Find where the given text appears and provide that cell's center as [x, y] coordinate. 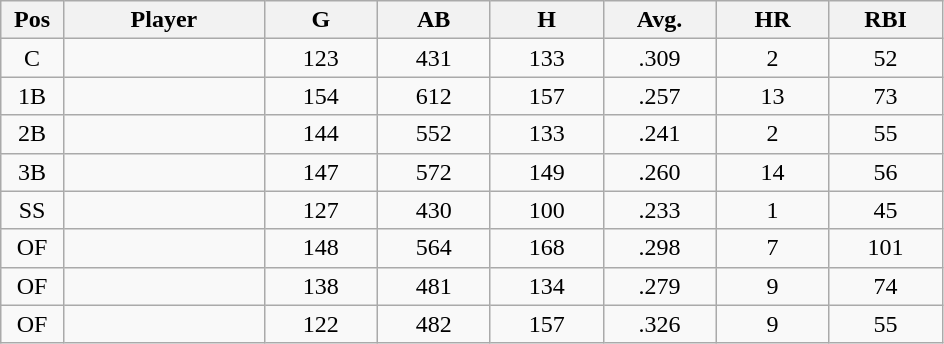
100 [546, 210]
.233 [660, 210]
572 [434, 172]
430 [434, 210]
149 [546, 172]
C [32, 58]
3B [32, 172]
148 [320, 248]
.241 [660, 134]
122 [320, 324]
552 [434, 134]
Pos [32, 20]
73 [886, 96]
74 [886, 286]
127 [320, 210]
481 [434, 286]
1 [772, 210]
1B [32, 96]
H [546, 20]
7 [772, 248]
147 [320, 172]
SS [32, 210]
45 [886, 210]
134 [546, 286]
.260 [660, 172]
123 [320, 58]
2B [32, 134]
482 [434, 324]
14 [772, 172]
168 [546, 248]
HR [772, 20]
101 [886, 248]
52 [886, 58]
13 [772, 96]
RBI [886, 20]
431 [434, 58]
Avg. [660, 20]
.309 [660, 58]
.279 [660, 286]
Player [164, 20]
.298 [660, 248]
154 [320, 96]
56 [886, 172]
138 [320, 286]
144 [320, 134]
AB [434, 20]
.326 [660, 324]
.257 [660, 96]
G [320, 20]
612 [434, 96]
564 [434, 248]
